Return the (X, Y) coordinate for the center point of the cell that contains the specified text.  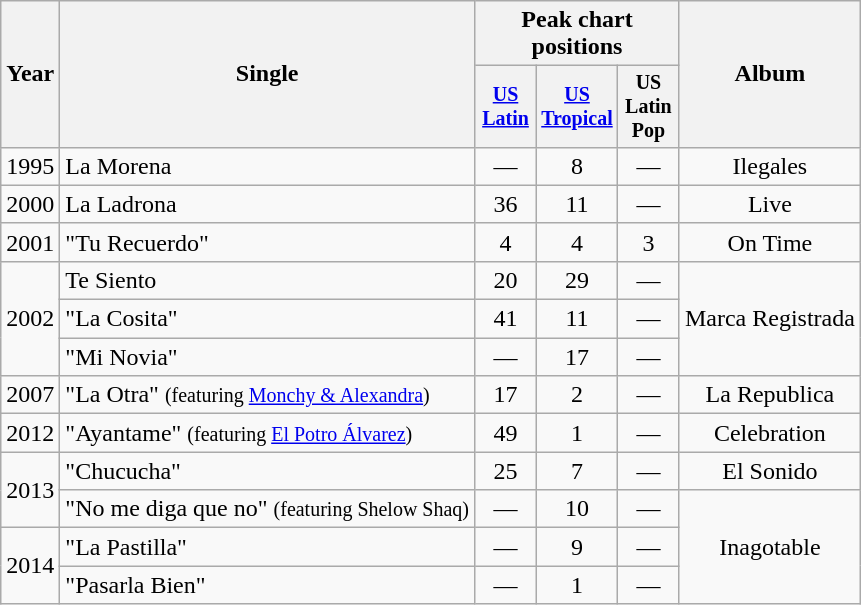
2013 (30, 490)
"Pasarla Bien" (268, 585)
41 (506, 319)
2014 (30, 566)
La Ladrona (268, 204)
1995 (30, 166)
10 (578, 509)
2000 (30, 204)
36 (506, 204)
Ilegales (770, 166)
2 (578, 395)
Inagotable (770, 547)
2001 (30, 242)
2012 (30, 433)
US Latin (506, 106)
Te Siento (268, 280)
25 (506, 471)
La Republica (770, 395)
8 (578, 166)
Live (770, 204)
9 (578, 547)
Album (770, 74)
49 (506, 433)
3 (648, 242)
US Tropical (578, 106)
USLatin Pop (648, 106)
2007 (30, 395)
"Ayantame" (featuring El Potro Álvarez) (268, 433)
On Time (770, 242)
"Chucucha" (268, 471)
2002 (30, 318)
"Mi Novia" (268, 357)
Marca Registrada (770, 318)
La Morena (268, 166)
20 (506, 280)
Single (268, 74)
Celebration (770, 433)
7 (578, 471)
Year (30, 74)
Peak chart positions (578, 34)
"No me diga que no" (featuring Shelow Shaq) (268, 509)
"La Cosita" (268, 319)
El Sonido (770, 471)
"La Pastilla" (268, 547)
"Tu Recuerdo" (268, 242)
29 (578, 280)
"La Otra" (featuring Monchy & Alexandra) (268, 395)
